Scan for the cell matching the given text and deliver its [x, y] coordinate at center. 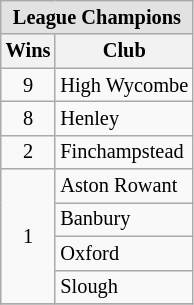
8 [28, 118]
Banbury [124, 219]
League Champions [97, 17]
High Wycombe [124, 85]
Finchampstead [124, 152]
Wins [28, 51]
Oxford [124, 253]
Slough [124, 287]
9 [28, 85]
Club [124, 51]
Aston Rowant [124, 186]
1 [28, 236]
2 [28, 152]
Henley [124, 118]
